Scan for the cell matching the given text and deliver its (X, Y) coordinate at center. 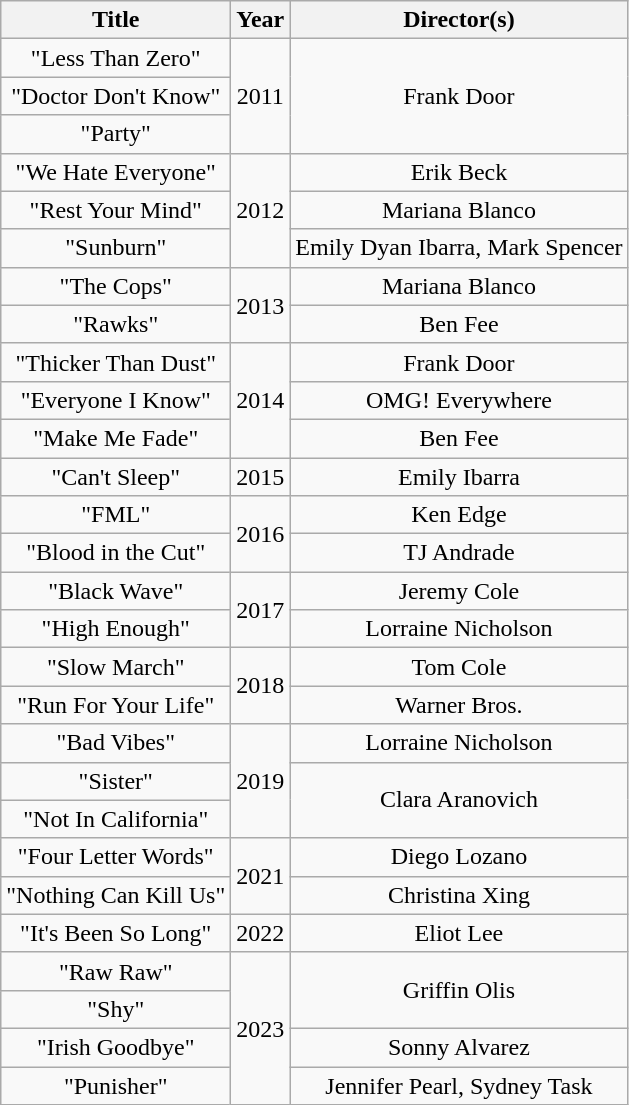
Warner Bros. (459, 705)
Tom Cole (459, 667)
"Rest Your Mind" (116, 210)
2012 (260, 210)
Ken Edge (459, 515)
2021 (260, 876)
"Everyone I Know" (116, 400)
2019 (260, 781)
"Bad Vibes" (116, 743)
Clara Aranovich (459, 800)
"Not In California" (116, 819)
"We Hate Everyone" (116, 172)
"It's Been So Long" (116, 933)
2015 (260, 477)
Sonny Alvarez (459, 1047)
"Run For Your Life" (116, 705)
"Party" (116, 134)
Jennifer Pearl, Sydney Task (459, 1085)
"Rawks" (116, 324)
"Sunburn" (116, 248)
"Doctor Don't Know" (116, 96)
Christina Xing (459, 895)
"Make Me Fade" (116, 438)
Eliot Lee (459, 933)
OMG! Everywhere (459, 400)
"Raw Raw" (116, 971)
"Slow March" (116, 667)
2022 (260, 933)
2018 (260, 686)
"Can't Sleep" (116, 477)
Title (116, 20)
Director(s) (459, 20)
2013 (260, 305)
"Sister" (116, 781)
"FML" (116, 515)
"High Enough" (116, 629)
Griffin Olis (459, 990)
2017 (260, 610)
"Punisher" (116, 1085)
"Less Than Zero" (116, 58)
2016 (260, 534)
2023 (260, 1028)
Diego Lozano (459, 857)
"Irish Goodbye" (116, 1047)
"Thicker Than Dust" (116, 362)
TJ Andrade (459, 553)
Jeremy Cole (459, 591)
2014 (260, 400)
Year (260, 20)
"Black Wave" (116, 591)
"Nothing Can Kill Us" (116, 895)
"Blood in the Cut" (116, 553)
"Four Letter Words" (116, 857)
Emily Ibarra (459, 477)
Erik Beck (459, 172)
"Shy" (116, 1009)
"The Cops" (116, 286)
Emily Dyan Ibarra, Mark Spencer (459, 248)
2011 (260, 96)
